Search for the cell housing the specified text and yield its (x, y) center coordinate. 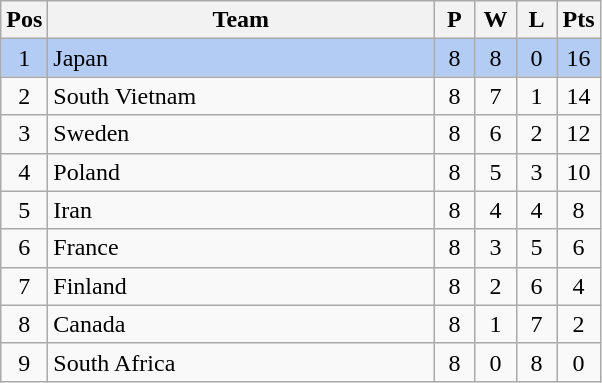
P (454, 20)
South Vietnam (241, 96)
10 (578, 172)
Canada (241, 324)
16 (578, 58)
Japan (241, 58)
W (496, 20)
9 (24, 362)
France (241, 248)
Finland (241, 286)
Pos (24, 20)
Sweden (241, 134)
L (536, 20)
Pts (578, 20)
Team (241, 20)
Iran (241, 210)
South Africa (241, 362)
Poland (241, 172)
12 (578, 134)
14 (578, 96)
